Pinpoint the cell where the given text exists, returning its [x, y] midpoint coordinate. 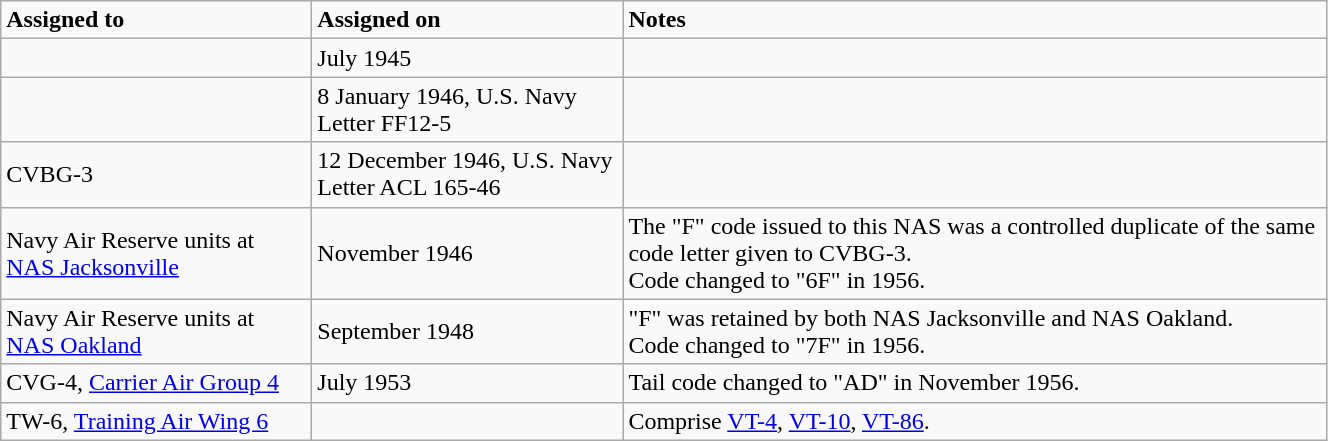
Navy Air Reserve units at NAS Oakland [156, 332]
12 December 1946, U.S. Navy Letter ACL 165-46 [468, 174]
Comprise VT-4, VT-10, VT-86. [975, 421]
CVBG-3 [156, 174]
Assigned to [156, 20]
8 January 1946, U.S. Navy Letter FF12-5 [468, 110]
Notes [975, 20]
CVG-4, Carrier Air Group 4 [156, 383]
Navy Air Reserve units at NAS Jacksonville [156, 253]
Assigned on [468, 20]
TW-6, Training Air Wing 6 [156, 421]
The "F" code issued to this NAS was a controlled duplicate of the same code letter given to CVBG-3.Code changed to "6F" in 1956. [975, 253]
July 1945 [468, 58]
Tail code changed to "AD" in November 1956. [975, 383]
September 1948 [468, 332]
July 1953 [468, 383]
"F" was retained by both NAS Jacksonville and NAS Oakland.Code changed to "7F" in 1956. [975, 332]
November 1946 [468, 253]
